Provide the (X, Y) coordinate of the cell's center where the given text is located.  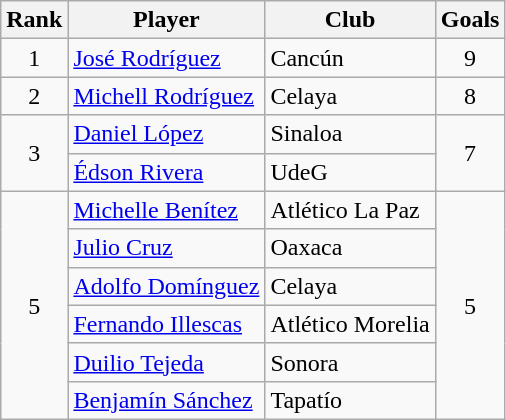
Adolfo Domínguez (166, 286)
Sonora (350, 362)
7 (470, 153)
Michell Rodríguez (166, 96)
UdeG (350, 172)
Benjamín Sánchez (166, 400)
Rank (34, 20)
Player (166, 20)
Atlético Morelia (350, 324)
8 (470, 96)
1 (34, 58)
Atlético La Paz (350, 210)
Tapatío (350, 400)
Sinaloa (350, 134)
José Rodríguez (166, 58)
2 (34, 96)
Cancún (350, 58)
Duilio Tejeda (166, 362)
Daniel López (166, 134)
Club (350, 20)
Fernando Illescas (166, 324)
Édson Rivera (166, 172)
9 (470, 58)
Julio Cruz (166, 248)
3 (34, 153)
Goals (470, 20)
Oaxaca (350, 248)
Michelle Benítez (166, 210)
